Scan for the cell matching the given text and deliver its (X, Y) coordinate at center. 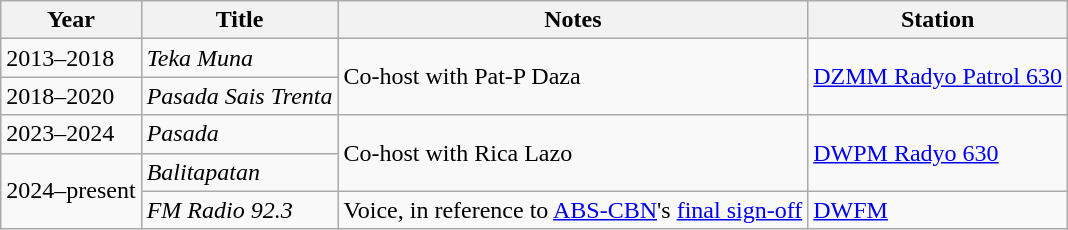
Teka Muna (240, 58)
Title (240, 20)
Station (938, 20)
2024–present (71, 191)
DWPM Radyo 630 (938, 153)
FM Radio 92.3 (240, 210)
DZMM Radyo Patrol 630 (938, 77)
Co-host with Pat-P Daza (573, 77)
2023–2024 (71, 134)
Notes (573, 20)
Pasada (240, 134)
Voice, in reference to ABS-CBN's final sign-off (573, 210)
2018–2020 (71, 96)
Balitapatan (240, 172)
Year (71, 20)
Co-host with Rica Lazo (573, 153)
Pasada Sais Trenta (240, 96)
2013–2018 (71, 58)
DWFM (938, 210)
